Extract the (x, y) coordinate from the center of the cell holding the provided text.  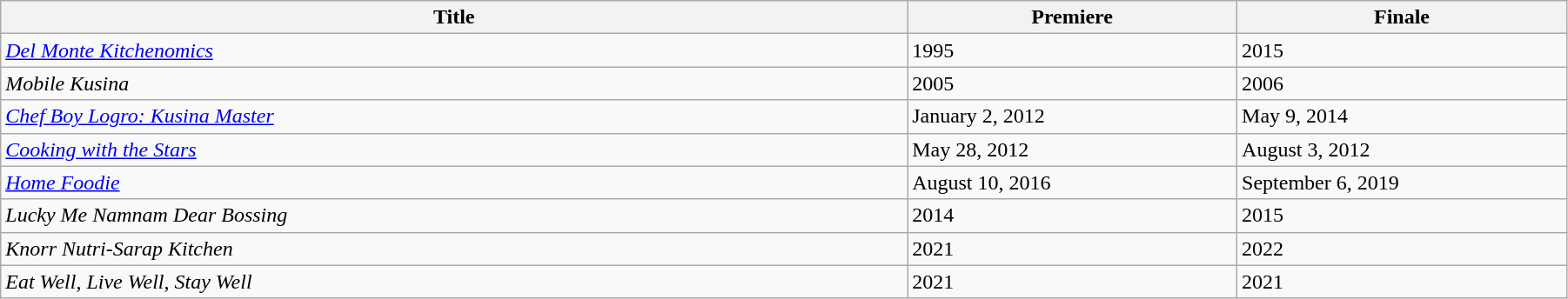
May 28, 2012 (1072, 149)
Mobile Kusina (454, 83)
1995 (1072, 50)
Eat Well, Live Well, Stay Well (454, 282)
2006 (1403, 83)
Del Monte Kitchenomics (454, 50)
Chef Boy Logro: Kusina Master (454, 116)
August 10, 2016 (1072, 183)
Premiere (1072, 17)
August 3, 2012 (1403, 149)
Knorr Nutri-Sarap Kitchen (454, 249)
Lucky Me Namnam Dear Bossing (454, 216)
Home Foodie (454, 183)
2022 (1403, 249)
September 6, 2019 (1403, 183)
Cooking with the Stars (454, 149)
2005 (1072, 83)
Finale (1403, 17)
January 2, 2012 (1072, 116)
2014 (1072, 216)
May 9, 2014 (1403, 116)
Title (454, 17)
